Find where the given text appears and provide that cell's center as (X, Y) coordinate. 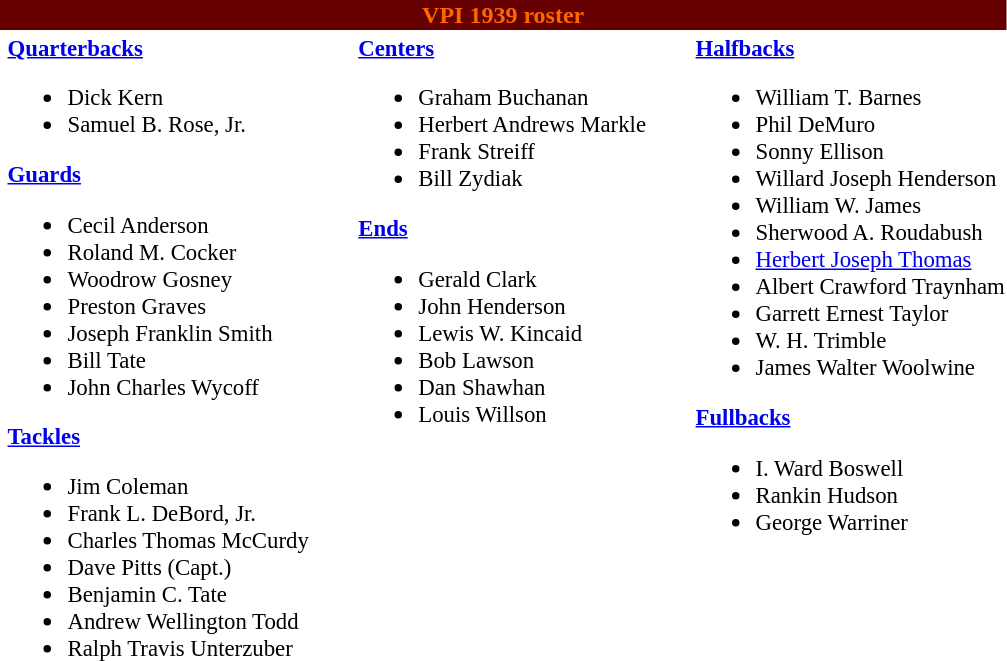
VPI 1939 roster (503, 15)
